Detect which cell encompasses the target text, then output its (x, y) center coordinate. 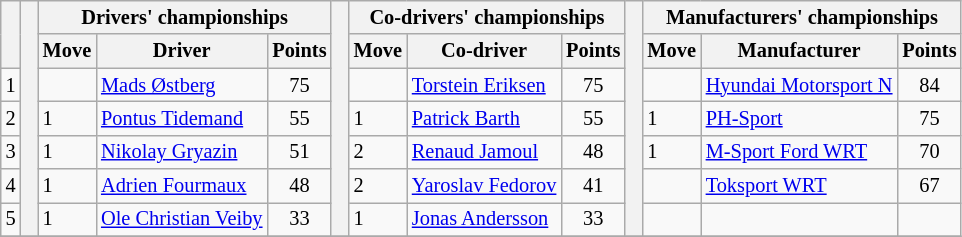
Yaroslav Fedorov (484, 186)
Toksport WRT (800, 186)
67 (929, 186)
Manufacturer (800, 51)
PH-Sport (800, 118)
Pontus Tidemand (182, 118)
Co-driver (484, 51)
Co-drivers' championships (488, 17)
Mads Østberg (182, 85)
4 (11, 186)
Patrick Barth (484, 118)
70 (929, 152)
Drivers' championships (185, 17)
41 (593, 186)
3 (11, 152)
51 (299, 152)
Torstein Eriksen (484, 85)
Hyundai Motorsport N (800, 85)
M-Sport Ford WRT (800, 152)
Adrien Fourmaux (182, 186)
Driver (182, 51)
5 (11, 219)
Nikolay Gryazin (182, 152)
84 (929, 85)
Jonas Andersson (484, 219)
Renaud Jamoul (484, 152)
Ole Christian Veiby (182, 219)
Manufacturers' championships (802, 17)
